Find where the given text appears and provide that cell's center as [x, y] coordinate. 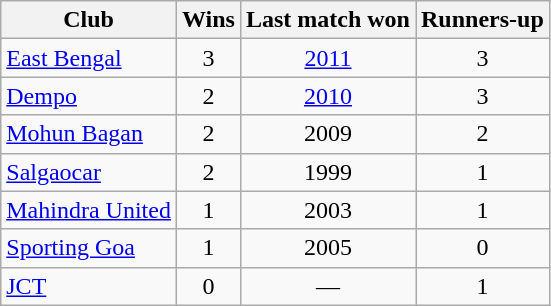
East Bengal [89, 58]
1999 [328, 172]
Runners-up [483, 20]
2005 [328, 248]
Salgaocar [89, 172]
JCT [89, 286]
Club [89, 20]
Mohun Bagan [89, 134]
2003 [328, 210]
Sporting Goa [89, 248]
2010 [328, 96]
2011 [328, 58]
2009 [328, 134]
Wins [208, 20]
— [328, 286]
Mahindra United [89, 210]
Last match won [328, 20]
Dempo [89, 96]
